Find where the given text appears and provide that cell's center as [X, Y] coordinate. 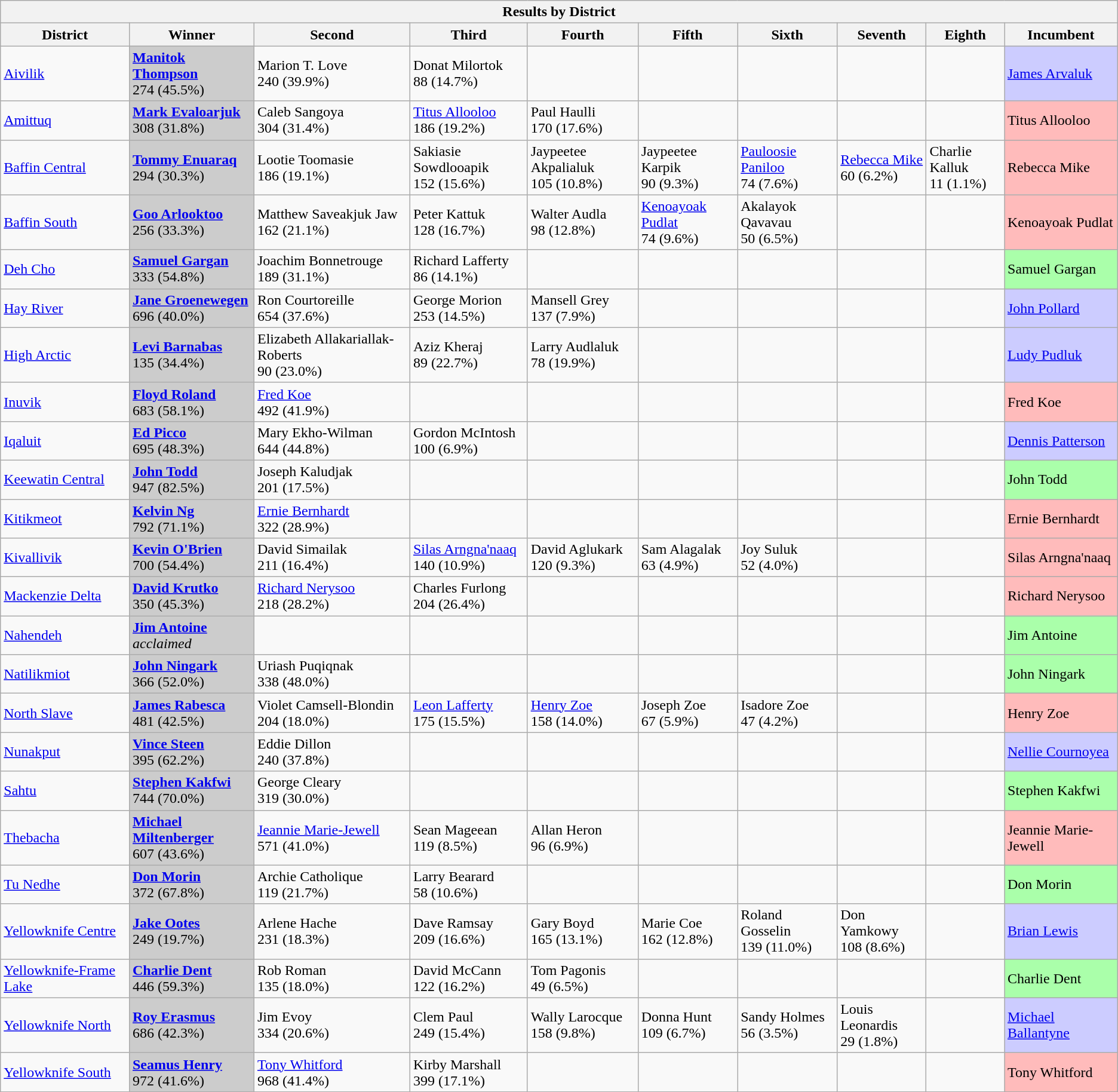
Ed Picco695 (48.3%) [191, 441]
Tom Pagonis49 (6.5%) [583, 978]
Aivilik [65, 73]
John Todd [1061, 479]
Joachim Bonnetrouge189 (31.1%) [332, 269]
Joseph Zoe67 (5.9%) [688, 713]
Wally Larocque158 (9.8%) [583, 1025]
Uriash Puqiqnak338 (48.0%) [332, 674]
Joseph Kaludjak201 (17.5%) [332, 479]
David McCann122 (16.2%) [468, 978]
North Slave [65, 713]
Kelvin Ng792 (71.1%) [191, 519]
Tony Whitford [1061, 1072]
Charlie Dent [1061, 978]
Charles Furlong204 (26.4%) [468, 596]
John Todd947 (82.5%) [191, 479]
Levi Barnabas135 (34.4%) [191, 355]
George Cleary319 (30.0%) [332, 791]
Elizabeth Allakariallak-Roberts90 (23.0%) [332, 355]
Jim Evoy334 (20.6%) [332, 1025]
Sixth [787, 35]
Allan Heron96 (6.9%) [583, 838]
Baffin South [65, 222]
Fred Koe492 (41.9%) [332, 401]
James Arvaluk [1061, 73]
Incumbent [1061, 35]
Goo Arlooktoo256 (33.3%) [191, 222]
Natilikmiot [65, 674]
Yellowknife-Frame Lake [65, 978]
Kenoayoak Pudlat [1061, 222]
Jaypeetee Akpalialuk105 (10.8%) [583, 167]
Donat Milortok88 (14.7%) [468, 73]
Brian Lewis [1061, 931]
Ernie Bernhardt [1061, 519]
Akalayok Qavavau50 (6.5%) [787, 222]
Second [332, 35]
Paul Haulli170 (17.6%) [583, 121]
David Aglukark120 (9.3%) [583, 558]
John Ningark366 (52.0%) [191, 674]
Michael Ballantyne [1061, 1025]
Jim Antoineacclaimed [191, 636]
Arlene Hache231 (18.3%) [332, 931]
Kirby Marshall399 (17.1%) [468, 1072]
Jeannie Marie-Jewell571 (41.0%) [332, 838]
Charlie Kalluk11 (1.1%) [965, 167]
Richard Nerysoo218 (28.2%) [332, 596]
Iqaluit [65, 441]
Don Yamkowy108 (8.6%) [881, 931]
Floyd Roland683 (58.1%) [191, 401]
Don Morin [1061, 884]
Ron Courtoreille654 (37.6%) [332, 308]
Stephen Kakfwi744 (70.0%) [191, 791]
Thebacha [65, 838]
Tony Whitford968 (41.4%) [332, 1072]
Vince Steen395 (62.2%) [191, 751]
Larry Audlaluk78 (19.9%) [583, 355]
Sahtu [65, 791]
Ludy Pudluk [1061, 355]
Baffin Central [65, 167]
Stephen Kakfwi [1061, 791]
Larry Bearard58 (10.6%) [468, 884]
Tu Nedhe [65, 884]
Matthew Saveakjuk Jaw162 (21.1%) [332, 222]
Marion T. Love240 (39.9%) [332, 73]
Walter Audla98 (12.8%) [583, 222]
Amittuq [65, 121]
Kitikmeot [65, 519]
Isadore Zoe47 (4.2%) [787, 713]
Sakiasie Sowdlooapik152 (15.6%) [468, 167]
Ernie Bernhardt322 (28.9%) [332, 519]
Hay River [65, 308]
Violet Camsell-Blondin204 (18.0%) [332, 713]
Silas Arngna'naaq [1061, 558]
Kivallivik [65, 558]
Yellowknife Centre [65, 931]
Manitok Thompson274 (45.5%) [191, 73]
Roy Erasmus686 (42.3%) [191, 1025]
Dennis Patterson [1061, 441]
Rebecca Mike60 (6.2%) [881, 167]
Nahendeh [65, 636]
Pauloosie Paniloo74 (7.6%) [787, 167]
Peter Kattuk128 (16.7%) [468, 222]
Eddie Dillon240 (37.8%) [332, 751]
David Simailak211 (16.4%) [332, 558]
Yellowknife South [65, 1072]
George Morion253 (14.5%) [468, 308]
Don Morin372 (67.8%) [191, 884]
Jane Groenewegen696 (40.0%) [191, 308]
Mackenzie Delta [65, 596]
Sam Alagalak63 (4.9%) [688, 558]
Results by District [559, 12]
Tommy Enuaraq294 (30.3%) [191, 167]
Louis Leonardis29 (1.8%) [881, 1025]
Fifth [688, 35]
Aziz Kheraj89 (22.7%) [468, 355]
Archie Catholique119 (21.7%) [332, 884]
James Rabesca481 (42.5%) [191, 713]
Joy Suluk52 (4.0%) [787, 558]
Titus Allooloo [1061, 121]
Silas Arngna'naaq140 (10.9%) [468, 558]
Titus Allooloo186 (19.2%) [468, 121]
Third [468, 35]
Inuvik [65, 401]
Winner [191, 35]
Samuel Gargan333 (54.8%) [191, 269]
Deh Cho [65, 269]
Michael Miltenberger607 (43.6%) [191, 838]
Henry Zoe [1061, 713]
Mansell Grey137 (7.9%) [583, 308]
John Pollard [1061, 308]
Fred Koe [1061, 401]
Kenoayoak Pudlat74 (9.6%) [688, 222]
Keewatin Central [65, 479]
Lootie Toomasie186 (19.1%) [332, 167]
Caleb Sangoya304 (31.4%) [332, 121]
Nellie Cournoyea [1061, 751]
Sandy Holmes56 (3.5%) [787, 1025]
Donna Hunt109 (6.7%) [688, 1025]
Samuel Gargan [1061, 269]
Gary Boyd165 (13.1%) [583, 931]
Clem Paul249 (15.4%) [468, 1025]
Jeannie Marie-Jewell [1061, 838]
Roland Gosselin139 (11.0%) [787, 931]
Fourth [583, 35]
Marie Coe162 (12.8%) [688, 931]
Rebecca Mike [1061, 167]
Yellowknife North [65, 1025]
Seamus Henry972 (41.6%) [191, 1072]
Rob Roman135 (18.0%) [332, 978]
High Arctic [65, 355]
Nunakput [65, 751]
Richard Nerysoo [1061, 596]
John Ningark [1061, 674]
David Krutko350 (45.3%) [191, 596]
Richard Lafferty86 (14.1%) [468, 269]
Dave Ramsay209 (16.6%) [468, 931]
Jake Ootes249 (19.7%) [191, 931]
Henry Zoe158 (14.0%) [583, 713]
Mark Evaloarjuk308 (31.8%) [191, 121]
Sean Mageean119 (8.5%) [468, 838]
Jim Antoine [1061, 636]
Gordon McIntosh100 (6.9%) [468, 441]
Charlie Dent446 (59.3%) [191, 978]
Kevin O'Brien700 (54.4%) [191, 558]
Mary Ekho-Wilman644 (44.8%) [332, 441]
Jaypeetee Karpik90 (9.3%) [688, 167]
Seventh [881, 35]
Leon Lafferty175 (15.5%) [468, 713]
District [65, 35]
Eighth [965, 35]
